Determine the (x, y) coordinate at the center of the cell enclosing the given text.  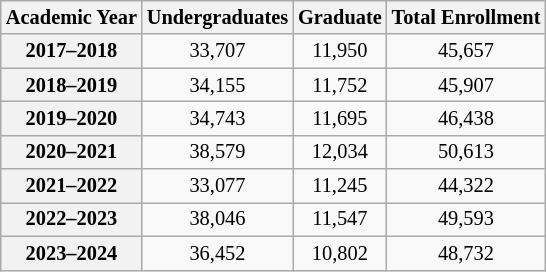
2023–2024 (72, 253)
11,547 (340, 220)
49,593 (466, 220)
11,752 (340, 85)
2022–2023 (72, 220)
Academic Year (72, 18)
Undergraduates (218, 18)
Graduate (340, 18)
45,657 (466, 51)
34,155 (218, 85)
11,950 (340, 51)
50,613 (466, 152)
2017–2018 (72, 51)
2021–2022 (72, 186)
33,077 (218, 186)
36,452 (218, 253)
11,695 (340, 119)
46,438 (466, 119)
11,245 (340, 186)
34,743 (218, 119)
2019–2020 (72, 119)
45,907 (466, 85)
38,046 (218, 220)
44,322 (466, 186)
48,732 (466, 253)
2020–2021 (72, 152)
2018–2019 (72, 85)
33,707 (218, 51)
12,034 (340, 152)
Total Enrollment (466, 18)
38,579 (218, 152)
10,802 (340, 253)
